Search for the cell housing the specified text and yield its [X, Y] center coordinate. 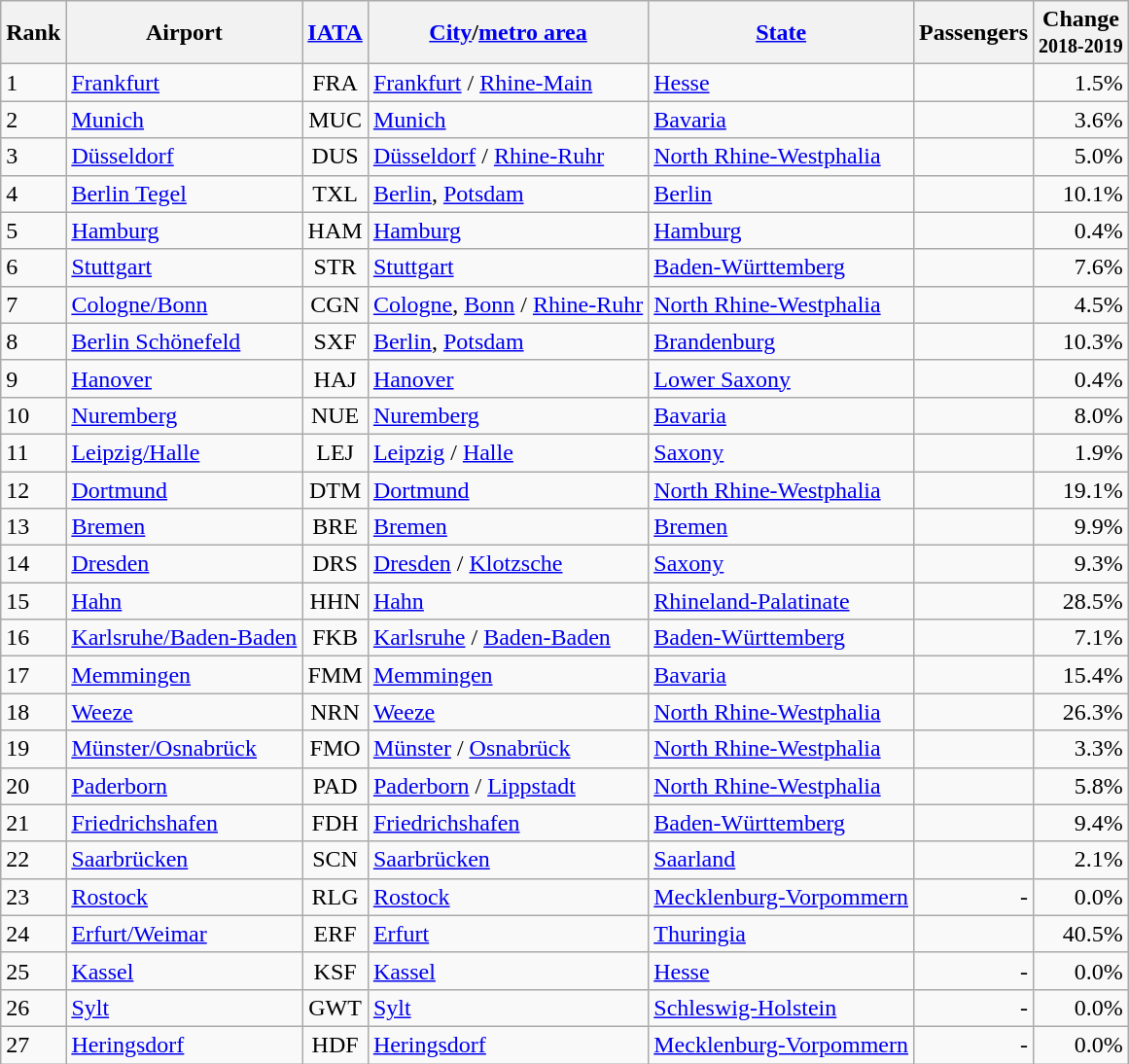
4.5% [1081, 304]
Frankfurt [185, 83]
3.6% [1081, 120]
5.8% [1081, 786]
8.0% [1081, 415]
9.4% [1081, 823]
Rhineland-Palatinate [782, 601]
Brandenburg [782, 341]
12 [33, 489]
Düsseldorf [185, 157]
6 [33, 267]
GWT [335, 1008]
3 [33, 157]
27 [33, 1045]
HHN [335, 601]
NRN [335, 712]
3.3% [1081, 749]
10.3% [1081, 341]
Thuringia [782, 934]
Change2018-2019 [1081, 33]
Paderborn / Lippstadt [508, 786]
Berlin Tegel [185, 194]
Saarland [782, 860]
State [782, 33]
Airport [185, 33]
Lower Saxony [782, 378]
Frankfurt / Rhine-Main [508, 83]
Berlin Schönefeld [185, 341]
40.5% [1081, 934]
PAD [335, 786]
ERF [335, 934]
21 [33, 823]
26.3% [1081, 712]
20 [33, 786]
14 [33, 564]
15.4% [1081, 675]
22 [33, 860]
FKB [335, 638]
19.1% [1081, 489]
7.6% [1081, 267]
4 [33, 194]
16 [33, 638]
Dresden / Klotzsche [508, 564]
Rank [33, 33]
Schleswig-Holstein [782, 1008]
28.5% [1081, 601]
8 [33, 341]
9 [33, 378]
25 [33, 971]
SXF [335, 341]
Passengers [974, 33]
7 [33, 304]
2.1% [1081, 860]
1 [33, 83]
5 [33, 231]
FDH [335, 823]
Cologne, Bonn / Rhine-Ruhr [508, 304]
Paderborn [185, 786]
CGN [335, 304]
5.0% [1081, 157]
IATA [335, 33]
23 [33, 897]
7.1% [1081, 638]
11 [33, 452]
15 [33, 601]
Düsseldorf / Rhine-Ruhr [508, 157]
Dresden [185, 564]
Karlsruhe/Baden-Baden [185, 638]
Erfurt [508, 934]
Leipzig/Halle [185, 452]
FRA [335, 83]
9.9% [1081, 527]
13 [33, 527]
2 [33, 120]
10.1% [1081, 194]
19 [33, 749]
Münster / Osnabrück [508, 749]
LEJ [335, 452]
10 [33, 415]
Cologne/Bonn [185, 304]
Leipzig / Halle [508, 452]
1.5% [1081, 83]
26 [33, 1008]
City/metro area [508, 33]
SCN [335, 860]
DUS [335, 157]
BRE [335, 527]
TXL [335, 194]
HAM [335, 231]
DRS [335, 564]
18 [33, 712]
1.9% [1081, 452]
17 [33, 675]
STR [335, 267]
MUC [335, 120]
NUE [335, 415]
9.3% [1081, 564]
FMO [335, 749]
24 [33, 934]
FMM [335, 675]
Münster/Osnabrück [185, 749]
RLG [335, 897]
DTM [335, 489]
HAJ [335, 378]
KSF [335, 971]
Karlsruhe / Baden-Baden [508, 638]
Erfurt/Weimar [185, 934]
HDF [335, 1045]
Berlin [782, 194]
